From the cell containing the given text, extract its center point as [x, y] coordinate. 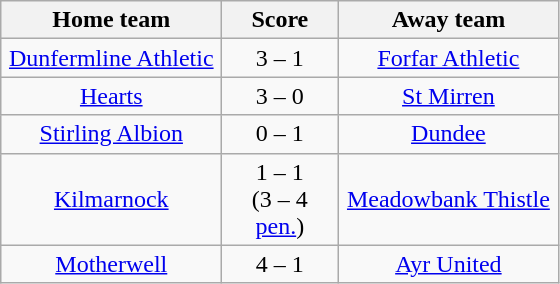
Dunfermline Athletic [112, 58]
1 – 1(3 – 4 pen.) [280, 199]
3 – 1 [280, 58]
Home team [112, 20]
Dundee [448, 134]
0 – 1 [280, 134]
Score [280, 20]
Hearts [112, 96]
4 – 1 [280, 264]
Forfar Athletic [448, 58]
Ayr United [448, 264]
Kilmarnock [112, 199]
Stirling Albion [112, 134]
Away team [448, 20]
Motherwell [112, 264]
3 – 0 [280, 96]
Meadowbank Thistle [448, 199]
St Mirren [448, 96]
